Identify which cell holds the provided text, then report its (X, Y) central coordinate. 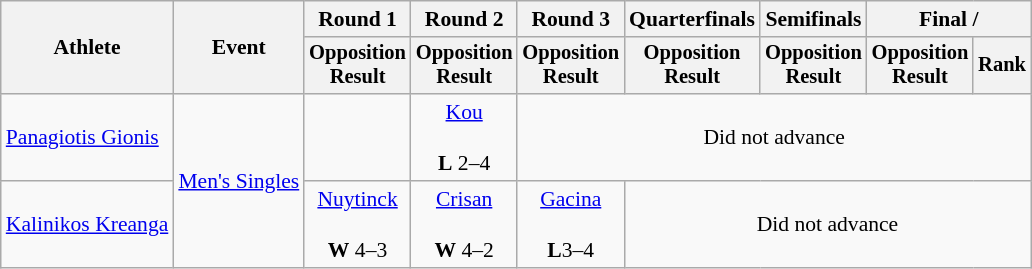
Final / (949, 19)
KouL 2–4 (464, 138)
Rank (1002, 66)
GacinaL3–4 (570, 224)
Panagiotis Gionis (88, 138)
Athlete (88, 48)
Event (238, 48)
Quarterfinals (692, 19)
Semifinals (814, 19)
CrisanW 4–2 (464, 224)
Men's Singles (238, 180)
Kalinikos Kreanga (88, 224)
NuytinckW 4–3 (358, 224)
Round 3 (570, 19)
Round 2 (464, 19)
Round 1 (358, 19)
